Pinpoint the cell where the given text exists, returning its [X, Y] midpoint coordinate. 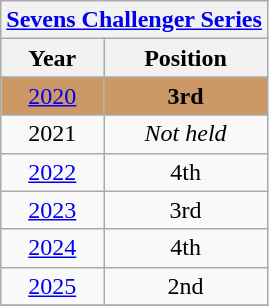
2021 [52, 134]
Not held [186, 134]
Position [186, 58]
2025 [52, 286]
2nd [186, 286]
Year [52, 58]
2023 [52, 210]
2024 [52, 248]
2022 [52, 172]
Sevens Challenger Series [134, 20]
2020 [52, 96]
